Extract the [X, Y] coordinate from the center of the cell holding the provided text.  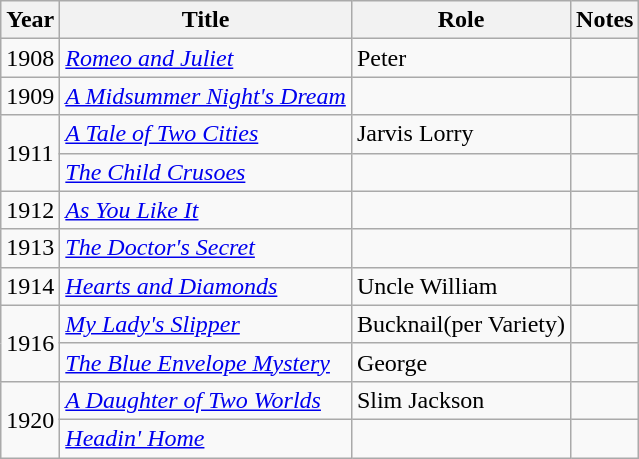
Hearts and Diamonds [206, 286]
1916 [30, 343]
1908 [30, 58]
The Blue Envelope Mystery [206, 362]
Year [30, 20]
A Midsummer Night's Dream [206, 96]
The Doctor's Secret [206, 248]
1913 [30, 248]
George [460, 362]
Headin' Home [206, 438]
Jarvis Lorry [460, 134]
Bucknail(per Variety) [460, 324]
Romeo and Juliet [206, 58]
1920 [30, 419]
1909 [30, 96]
Peter [460, 58]
Role [460, 20]
Notes [605, 20]
1911 [30, 153]
Title [206, 20]
1914 [30, 286]
Uncle William [460, 286]
My Lady's Slipper [206, 324]
A Daughter of Two Worlds [206, 400]
As You Like It [206, 210]
The Child Crusoes [206, 172]
Slim Jackson [460, 400]
1912 [30, 210]
A Tale of Two Cities [206, 134]
